Output the (x, y) coordinate of the center of the cell containing the given text.  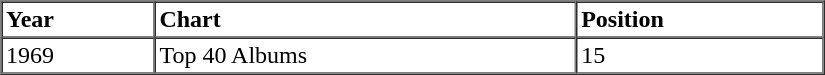
Position (700, 20)
1969 (78, 56)
Top 40 Albums (366, 56)
Chart (366, 20)
Year (78, 20)
15 (700, 56)
